Return [X, Y] of the center of cell containing provided text 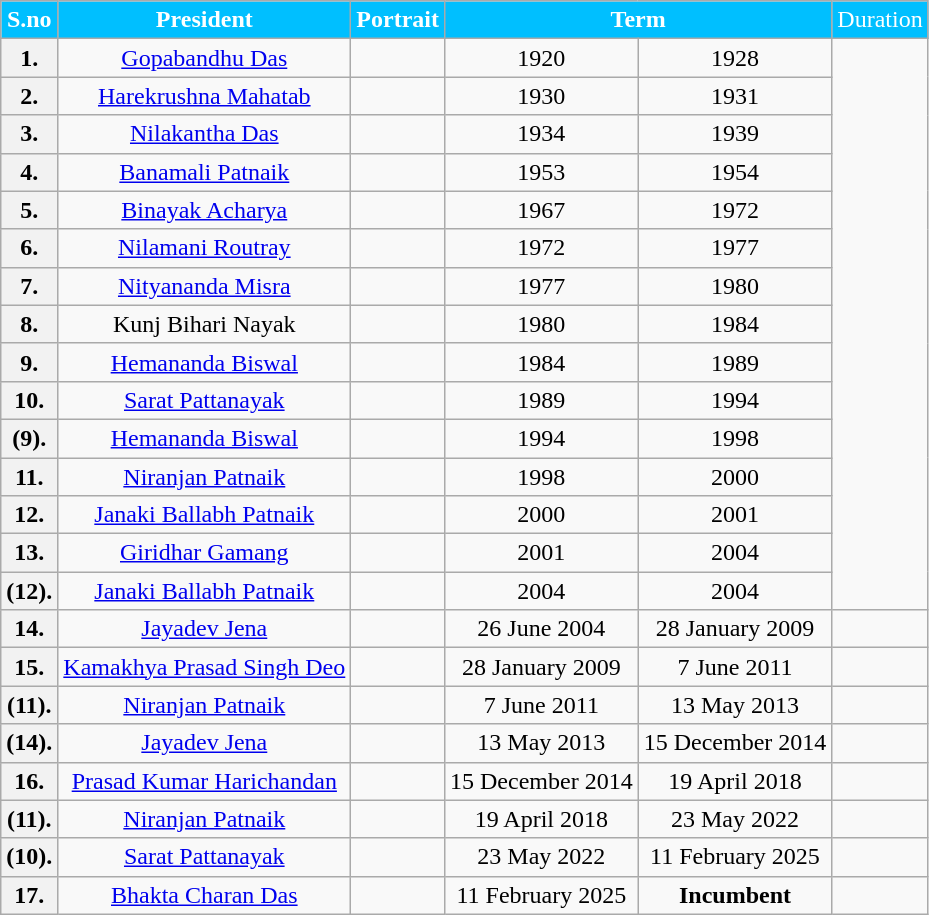
9. [30, 362]
Duration [880, 20]
Harekrushna Mahatab [204, 96]
1954 [735, 172]
Banamali Patnaik [204, 172]
15. [30, 667]
1920 [541, 58]
1931 [735, 96]
(12). [30, 591]
12. [30, 515]
26 June 2004 [541, 629]
1928 [735, 58]
1953 [541, 172]
Term [638, 20]
Gopabandhu Das [204, 58]
President [204, 20]
4. [30, 172]
13. [30, 553]
1934 [541, 134]
1930 [541, 96]
Portrait [398, 20]
1967 [541, 210]
Nityananda Misra [204, 286]
1939 [735, 134]
Bhakta Charan Das [204, 895]
(14). [30, 743]
10. [30, 400]
3. [30, 134]
1. [30, 58]
16. [30, 781]
6. [30, 248]
(10). [30, 857]
(9). [30, 438]
7. [30, 286]
8. [30, 324]
17. [30, 895]
Prasad Kumar Harichandan [204, 781]
Kamakhya Prasad Singh Deo [204, 667]
Binayak Acharya [204, 210]
Incumbent [735, 895]
S.no [30, 20]
Nilakantha Das [204, 134]
Kunj Bihari Nayak [204, 324]
2. [30, 96]
Nilamani Routray [204, 248]
14. [30, 629]
11. [30, 477]
5. [30, 210]
Giridhar Gamang [204, 553]
